Pinpoint the cell where the given text exists, returning its [x, y] midpoint coordinate. 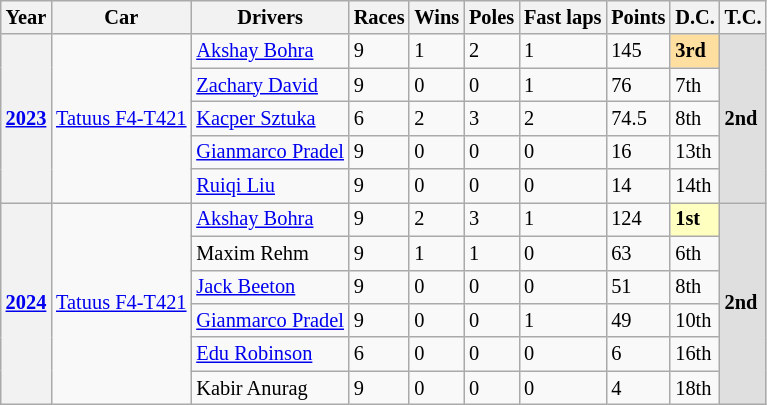
Points [638, 17]
Maxim Rehm [270, 253]
4 [638, 388]
2023 [26, 118]
Ruiqi Liu [270, 186]
Races [380, 17]
14th [694, 186]
Kacper Sztuka [270, 118]
16th [694, 354]
7th [694, 85]
Drivers [270, 17]
6th [694, 253]
18th [694, 388]
145 [638, 51]
51 [638, 287]
63 [638, 253]
14 [638, 186]
124 [638, 219]
1st [694, 219]
76 [638, 85]
Kabir Anurag [270, 388]
Zachary David [270, 85]
2024 [26, 303]
Year [26, 17]
Poles [492, 17]
3rd [694, 51]
Wins [436, 17]
D.C. [694, 17]
Jack Beeton [270, 287]
49 [638, 320]
Fast laps [562, 17]
T.C. [744, 17]
Edu Robinson [270, 354]
16 [638, 152]
13th [694, 152]
10th [694, 320]
74.5 [638, 118]
Car [121, 17]
